Locate the cell with the specified text and output its [X, Y] center coordinate. 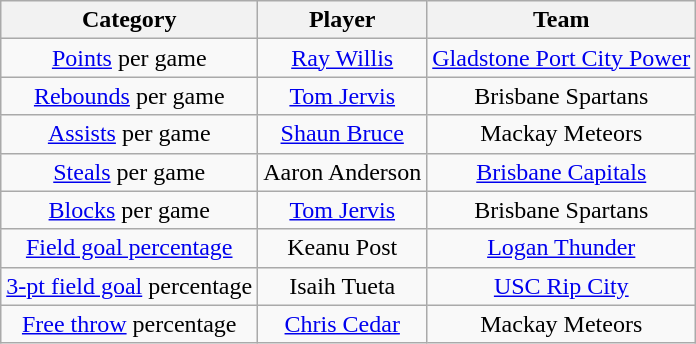
Isaih Tueta [342, 286]
Free throw percentage [130, 324]
Field goal percentage [130, 248]
Player [342, 20]
Points per game [130, 58]
Chris Cedar [342, 324]
Aaron Anderson [342, 172]
Ray Willis [342, 58]
Brisbane Capitals [562, 172]
Assists per game [130, 134]
Steals per game [130, 172]
Team [562, 20]
Blocks per game [130, 210]
Category [130, 20]
Logan Thunder [562, 248]
USC Rip City [562, 286]
Keanu Post [342, 248]
3-pt field goal percentage [130, 286]
Shaun Bruce [342, 134]
Rebounds per game [130, 96]
Gladstone Port City Power [562, 58]
